For the text-containing cell, return its midpoint in (x, y) coordinate format. 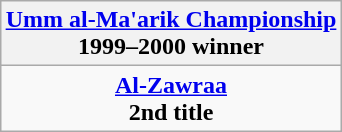
Al-Zawraa2nd title (171, 98)
Umm al-Ma'arik Championship1999–2000 winner (171, 34)
